Pinpoint the cell where the given text exists, returning its (x, y) midpoint coordinate. 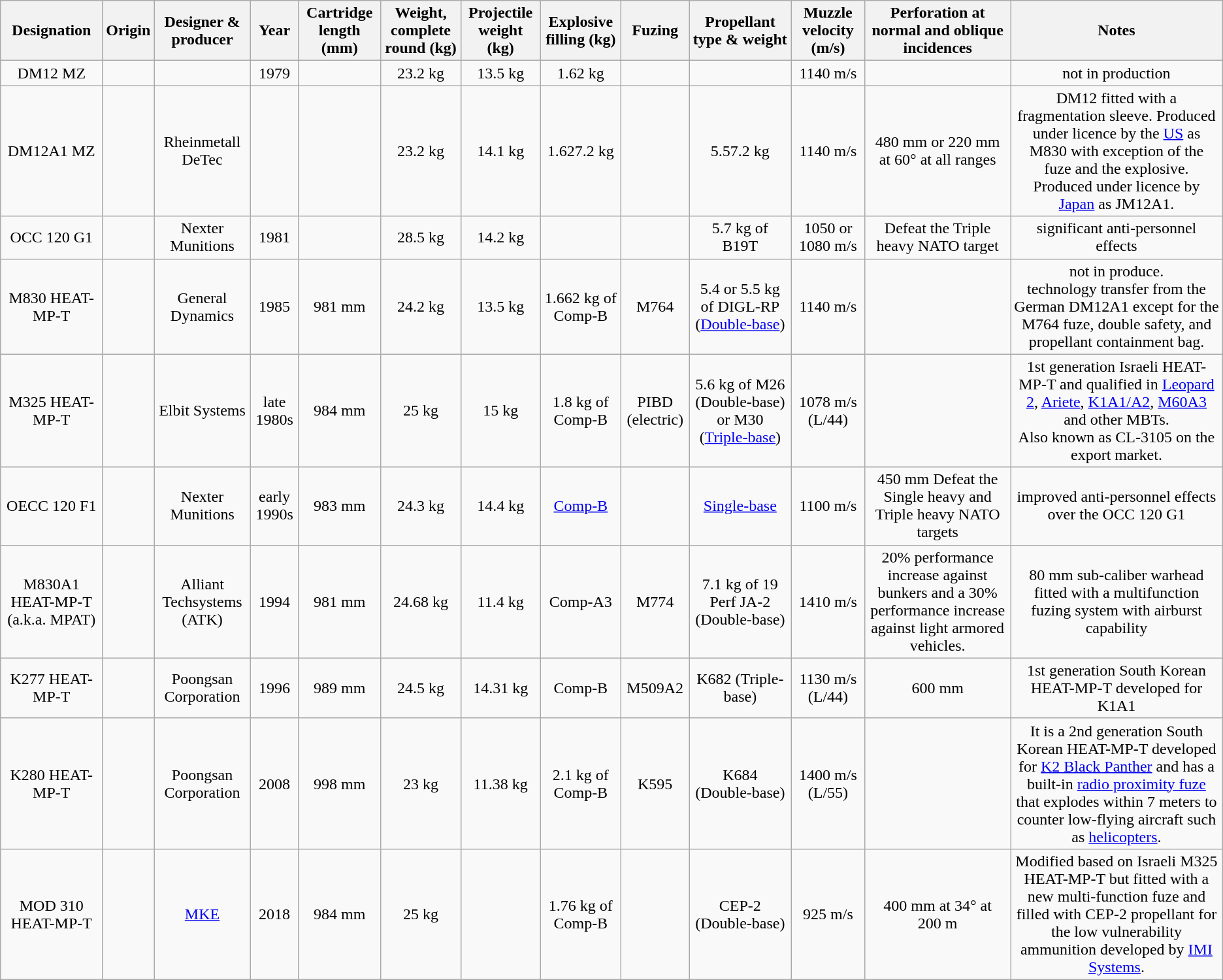
early 1990s (274, 506)
DM12A1 MZ (52, 151)
14.31 kg (500, 688)
1st generation Israeli HEAT-MP-T and qualified in Leopard 2, Ariete, K1A1/A2, M60A3 and other MBTs. Also known as CL-3105 on the export market. (1117, 410)
14.2 kg (500, 238)
5.57.2 kg (741, 151)
K684 (Double-base) (741, 783)
not in produce. technology transfer from the German DM12A1 except for the M764 fuze, double safety, and propellant containment bag. (1117, 306)
Defeat the Triple heavy NATO target (938, 238)
M830A1 HEAT-MP-T (a.k.a. MPAT) (52, 601)
80 mm sub-caliber warhead fitted with a multifunction fuzing system with airburst capability (1117, 601)
1985 (274, 306)
K595 (655, 783)
989 mm (340, 688)
20% performance increase against bunkers and a 30% performance increase against light armored vehicles. (938, 601)
OCC 120 G1 (52, 238)
Perforation at normal and oblique incidences (938, 31)
late 1980s (274, 410)
not in production (1117, 73)
983 mm (340, 506)
Single-base (741, 506)
Notes (1117, 31)
OECC 120 F1 (52, 506)
24.2 kg (421, 306)
M764 (655, 306)
Designation (52, 31)
M774 (655, 601)
Cartridge length (mm) (340, 31)
2008 (274, 783)
2018 (274, 914)
24.3 kg (421, 506)
15 kg (500, 410)
M509A2 (655, 688)
Fuzing (655, 31)
14.1 kg (500, 151)
MOD 310 HEAT-MP-T (52, 914)
Year (274, 31)
K682 (Triple-base) (741, 688)
28.5 kg (421, 238)
5.7 kg of B19T (741, 238)
1.62 kg (581, 73)
PIBD (electric) (655, 410)
Explosive filling (kg) (581, 31)
480 mm or 220 mm at 60° at all ranges (938, 151)
7.1 kg of 19 Perf JA-2 (Double-base) (741, 601)
1979 (274, 73)
400 mm at 34° at 200 m (938, 914)
1996 (274, 688)
1130 m/s (L/44) (828, 688)
2.1 kg of Comp-B (581, 783)
1981 (274, 238)
Projectile weight (kg) (500, 31)
Designer & producer (203, 31)
K280 HEAT-MP-T (52, 783)
1078 m/s (L/44) (828, 410)
1.8 kg of Comp-B (581, 410)
11.4 kg (500, 601)
1.627.2 kg (581, 151)
450 mm Defeat the Single heavy and Triple heavy NATO targets (938, 506)
Origin (128, 31)
Rheinmetall DeTec (203, 151)
significant anti-personnel effects (1117, 238)
Weight, complete round (kg) (421, 31)
Alliant Techsystems (ATK) (203, 601)
Propellant type & weight (741, 31)
Muzzle velocity (m/s) (828, 31)
CEP-2 (Double-base) (741, 914)
14.4 kg (500, 506)
600 mm (938, 688)
23 kg (421, 783)
MKE (203, 914)
improved anti-personnel effects over the OCC 120 G1 (1117, 506)
M830 HEAT-MP-T (52, 306)
1050 or 1080 m/s (828, 238)
5.6 kg of M26 (Double-base) or M30 (Triple-base) (741, 410)
M325 HEAT-MP-T (52, 410)
5.4 or 5.5 kg of DIGL-RP (Double-base) (741, 306)
1st generation South Korean HEAT-MP-T developed for K1A1 (1117, 688)
K277 HEAT-MP-T (52, 688)
DM12 MZ (52, 73)
1400 m/s (L/55) (828, 783)
24.68 kg (421, 601)
1.662 kg of Comp-B (581, 306)
1410 m/s (828, 601)
11.38 kg (500, 783)
Elbit Systems (203, 410)
1994 (274, 601)
1.76 kg of Comp-B (581, 914)
1100 m/s (828, 506)
998 mm (340, 783)
925 m/s (828, 914)
Comp-A3 (581, 601)
24.5 kg (421, 688)
General Dynamics (203, 306)
